For the text-containing cell, return its midpoint in (X, Y) coordinate format. 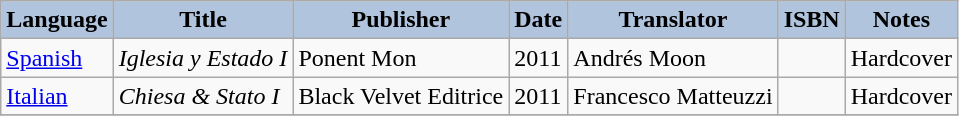
Francesco Matteuzzi (673, 96)
Italian (57, 96)
Black Velvet Editrice (401, 96)
Iglesia y Estado I (203, 58)
Language (57, 20)
Spanish (57, 58)
Publisher (401, 20)
Notes (901, 20)
Chiesa & Stato I (203, 96)
Date (538, 20)
Title (203, 20)
Ponent Mon (401, 58)
Translator (673, 20)
Andrés Moon (673, 58)
ISBN (812, 20)
